Scan for the cell matching the given text and deliver its (X, Y) coordinate at center. 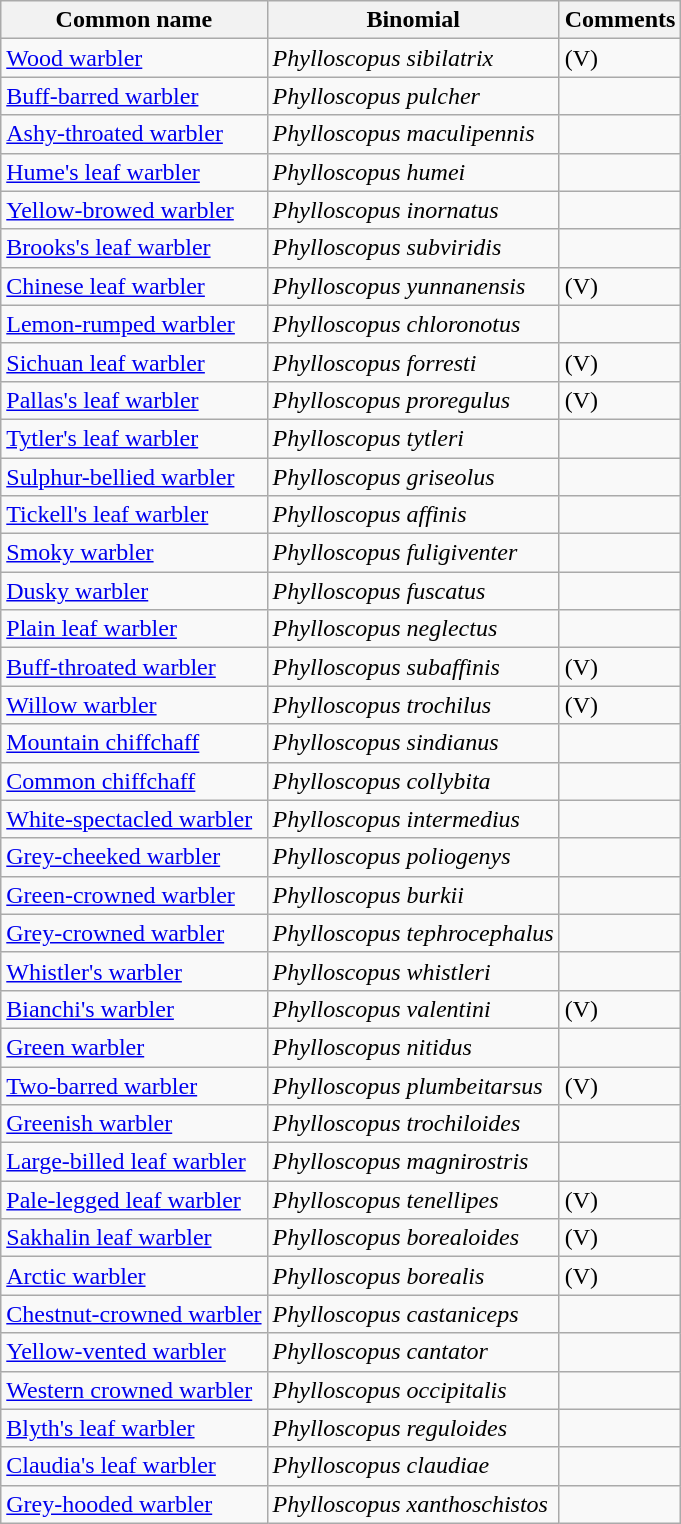
Phylloscopus borealis (413, 1276)
Binomial (413, 20)
Phylloscopus collybita (413, 781)
Sulphur-bellied warbler (134, 477)
Hume's leaf warbler (134, 172)
Green warbler (134, 1047)
Plain leaf warbler (134, 629)
Smoky warbler (134, 553)
Comments (620, 20)
Phylloscopus plumbeitarsus (413, 1085)
Two-barred warbler (134, 1085)
Grey-crowned warbler (134, 933)
Phylloscopus trochiloides (413, 1124)
Phylloscopus humei (413, 172)
Large-billed leaf warbler (134, 1162)
Phylloscopus inornatus (413, 210)
Common name (134, 20)
Dusky warbler (134, 591)
Phylloscopus tytleri (413, 438)
Western crowned warbler (134, 1390)
Whistler's warbler (134, 971)
Brooks's leaf warbler (134, 248)
Phylloscopus poliogenys (413, 857)
Phylloscopus xanthoschistos (413, 1504)
Grey-hooded warbler (134, 1504)
Greenish warbler (134, 1124)
Mountain chiffchaff (134, 743)
Phylloscopus valentini (413, 1009)
Yellow-vented warbler (134, 1352)
Yellow-browed warbler (134, 210)
Phylloscopus chloronotus (413, 324)
Blyth's leaf warbler (134, 1428)
Phylloscopus pulcher (413, 96)
White-spectacled warbler (134, 819)
Chinese leaf warbler (134, 286)
Phylloscopus forresti (413, 362)
Phylloscopus sibilatrix (413, 58)
Phylloscopus whistleri (413, 971)
Ashy-throated warbler (134, 134)
Phylloscopus neglectus (413, 629)
Phylloscopus affinis (413, 515)
Phylloscopus tenellipes (413, 1200)
Phylloscopus fuscatus (413, 591)
Willow warbler (134, 705)
Phylloscopus subviridis (413, 248)
Phylloscopus tephrocephalus (413, 933)
Wood warbler (134, 58)
Phylloscopus yunnanensis (413, 286)
Phylloscopus trochilus (413, 705)
Grey-cheeked warbler (134, 857)
Green-crowned warbler (134, 895)
Phylloscopus burkii (413, 895)
Phylloscopus occipitalis (413, 1390)
Arctic warbler (134, 1276)
Sakhalin leaf warbler (134, 1238)
Phylloscopus nitidus (413, 1047)
Buff-barred warbler (134, 96)
Phylloscopus maculipennis (413, 134)
Phylloscopus claudiae (413, 1466)
Phylloscopus intermedius (413, 819)
Pallas's leaf warbler (134, 400)
Phylloscopus borealoides (413, 1238)
Lemon-rumped warbler (134, 324)
Common chiffchaff (134, 781)
Chestnut-crowned warbler (134, 1314)
Pale-legged leaf warbler (134, 1200)
Phylloscopus reguloides (413, 1428)
Buff-throated warbler (134, 667)
Phylloscopus proregulus (413, 400)
Phylloscopus sindianus (413, 743)
Phylloscopus cantator (413, 1352)
Tytler's leaf warbler (134, 438)
Phylloscopus griseolus (413, 477)
Bianchi's warbler (134, 1009)
Phylloscopus subaffinis (413, 667)
Phylloscopus castaniceps (413, 1314)
Claudia's leaf warbler (134, 1466)
Phylloscopus fuligiventer (413, 553)
Sichuan leaf warbler (134, 362)
Phylloscopus magnirostris (413, 1162)
Tickell's leaf warbler (134, 515)
